Search for the cell housing the specified text and yield its (x, y) center coordinate. 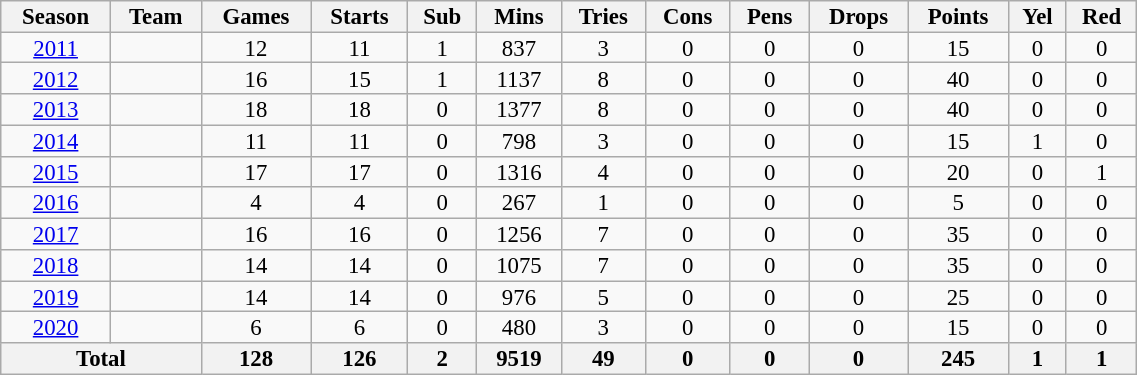
12 (256, 48)
Drops (858, 16)
Team (156, 16)
2019 (56, 296)
2015 (56, 172)
Points (958, 16)
2016 (56, 204)
Sub (442, 16)
1256 (520, 234)
Yel (1037, 16)
Mins (520, 16)
2011 (56, 48)
480 (520, 328)
49 (603, 358)
128 (256, 358)
2014 (56, 140)
2012 (56, 78)
Tries (603, 16)
Games (256, 16)
25 (958, 296)
798 (520, 140)
837 (520, 48)
1316 (520, 172)
Red (1101, 16)
1377 (520, 110)
Season (56, 16)
2013 (56, 110)
2020 (56, 328)
2017 (56, 234)
9519 (520, 358)
1137 (520, 78)
20 (958, 172)
2018 (56, 266)
1075 (520, 266)
Cons (688, 16)
245 (958, 358)
126 (360, 358)
267 (520, 204)
976 (520, 296)
Pens (770, 16)
Total (101, 358)
Starts (360, 16)
2 (442, 358)
